Pinpoint the cell where the given text exists, returning its (X, Y) midpoint coordinate. 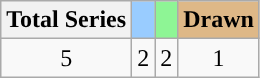
5 (66, 58)
Drawn (219, 20)
1 (219, 58)
Total Series (66, 20)
